Extract the [X, Y] coordinate from the center of the cell holding the provided text.  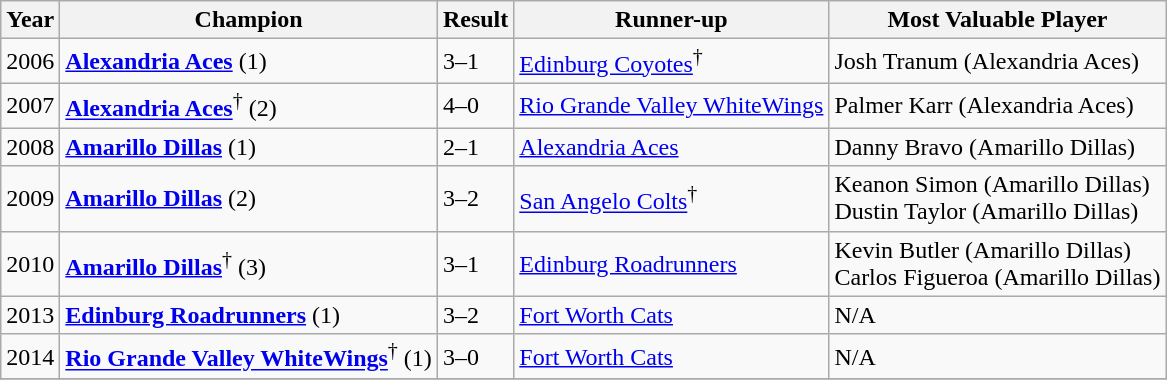
Result [475, 20]
2009 [30, 198]
2010 [30, 264]
Year [30, 20]
Amarillo Dillas† (3) [249, 264]
Palmer Karr (Alexandria Aces) [998, 106]
2008 [30, 147]
4–0 [475, 106]
2007 [30, 106]
Alexandria Aces [672, 147]
Josh Tranum (Alexandria Aces) [998, 62]
San Angelo Colts† [672, 198]
Runner-up [672, 20]
2014 [30, 356]
2–1 [475, 147]
Edinburg Roadrunners (1) [249, 315]
Alexandria Aces (1) [249, 62]
2013 [30, 315]
Keanon Simon (Amarillo Dillas)Dustin Taylor (Amarillo Dillas) [998, 198]
Rio Grande Valley WhiteWings† (1) [249, 356]
Amarillo Dillas (2) [249, 198]
3–0 [475, 356]
Danny Bravo (Amarillo Dillas) [998, 147]
Champion [249, 20]
Edinburg Roadrunners [672, 264]
Amarillo Dillas (1) [249, 147]
Edinburg Coyotes† [672, 62]
Most Valuable Player [998, 20]
Kevin Butler (Amarillo Dillas)Carlos Figueroa (Amarillo Dillas) [998, 264]
Rio Grande Valley WhiteWings [672, 106]
2006 [30, 62]
Alexandria Aces† (2) [249, 106]
